Return [X, Y] of the center of cell containing provided text 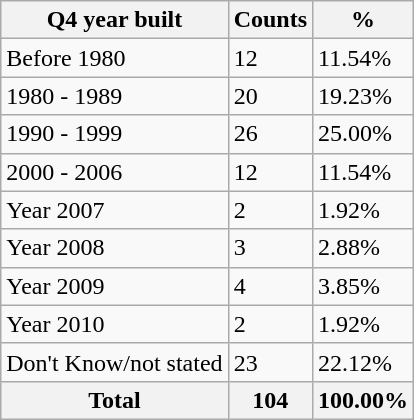
Year 2007 [114, 210]
26 [270, 134]
1990 - 1999 [114, 134]
19.23% [364, 96]
Before 1980 [114, 58]
Total [114, 400]
Counts [270, 20]
104 [270, 400]
Year 2009 [114, 286]
% [364, 20]
100.00% [364, 400]
1980 - 1989 [114, 96]
Don't Know/not stated [114, 362]
20 [270, 96]
4 [270, 286]
25.00% [364, 134]
3 [270, 248]
Q4 year built [114, 20]
23 [270, 362]
3.85% [364, 286]
Year 2010 [114, 324]
2.88% [364, 248]
22.12% [364, 362]
2000 - 2006 [114, 172]
Year 2008 [114, 248]
